Return the (X, Y) coordinate for the center point of the cell that contains the specified text.  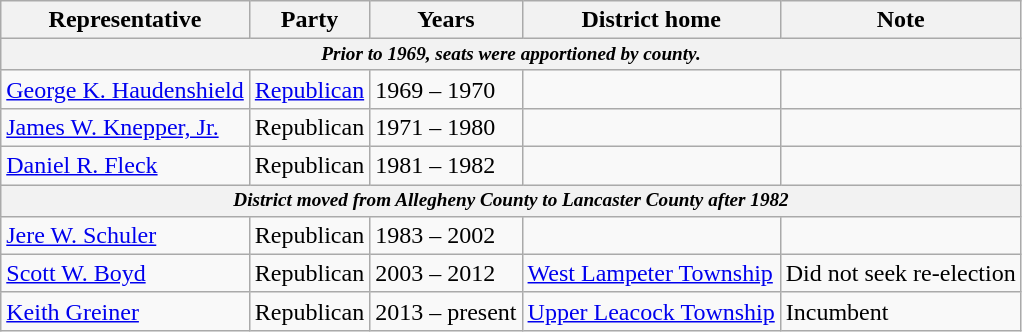
Keith Greiner (126, 311)
District home (651, 20)
1983 – 2002 (446, 235)
Years (446, 20)
Scott W. Boyd (126, 273)
2003 – 2012 (446, 273)
Prior to 1969, seats were apportioned by county. (511, 55)
Daniel R. Fleck (126, 166)
Upper Leacock Township (651, 311)
Jere W. Schuler (126, 235)
George K. Haudenshield (126, 89)
James W. Knepper, Jr. (126, 128)
Did not seek re-election (900, 273)
West Lampeter Township (651, 273)
1981 – 1982 (446, 166)
Representative (126, 20)
1969 – 1970 (446, 89)
1971 – 1980 (446, 128)
Party (309, 20)
Incumbent (900, 311)
2013 – present (446, 311)
Note (900, 20)
District moved from Allegheny County to Lancaster County after 1982 (511, 201)
